Find where the given text appears and provide that cell's center as (x, y) coordinate. 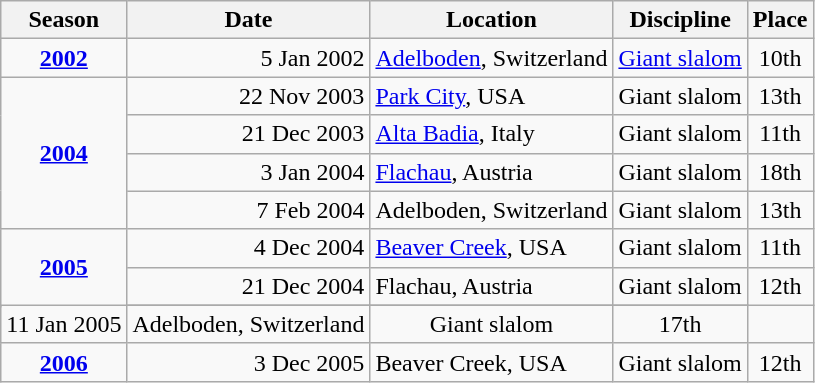
17th (680, 324)
2006 (64, 362)
Location (492, 20)
Date (248, 20)
22 Nov 2003 (248, 96)
2005 (64, 267)
5 Jan 2002 (248, 58)
7 Feb 2004 (248, 210)
10th (780, 58)
Discipline (680, 20)
4 Dec 2004 (248, 248)
3 Jan 2004 (248, 172)
18th (780, 172)
21 Dec 2004 (248, 286)
Park City, USA (492, 96)
2002 (64, 58)
21 Dec 2003 (248, 134)
11 Jan 2005 (64, 324)
Alta Badia, Italy (492, 134)
2004 (64, 153)
Place (780, 20)
Season (64, 20)
3 Dec 2005 (248, 362)
